Find where the given text appears and provide that cell's center as [X, Y] coordinate. 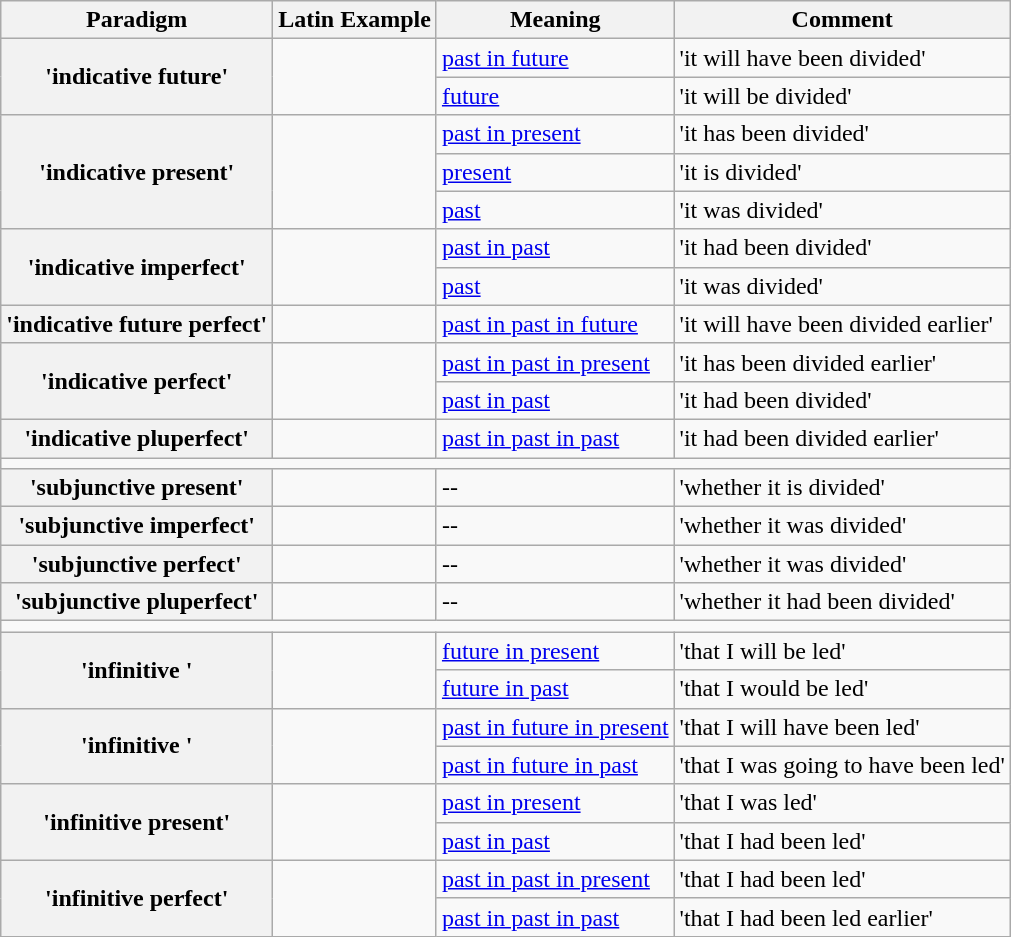
'indicative future perfect' [137, 324]
'indicative perfect' [137, 381]
'that I would be led' [842, 689]
'it is divided' [842, 172]
'subjunctive perfect' [137, 564]
'that I will be led' [842, 651]
'infinitive present' [137, 822]
'that I was going to have been led' [842, 765]
past in future in present [555, 727]
'that I was led' [842, 803]
'it has been divided earlier' [842, 362]
'indicative pluperfect' [137, 438]
'it will have been divided' [842, 58]
'indicative future' [137, 77]
future in present [555, 651]
Paradigm [137, 20]
'whether it had been divided' [842, 602]
'that I will have been led' [842, 727]
Latin Example [355, 20]
'subjunctive pluperfect' [137, 602]
past in past in future [555, 324]
'it will be divided' [842, 96]
'that I had been led earlier' [842, 917]
'subjunctive present' [137, 488]
'it will have been divided earlier' [842, 324]
present [555, 172]
'indicative present' [137, 172]
future [555, 96]
past in future [555, 58]
Comment [842, 20]
Meaning [555, 20]
'it had been divided earlier' [842, 438]
past in future in past [555, 765]
'whether it is divided' [842, 488]
future in past [555, 689]
'it has been divided' [842, 134]
'indicative imperfect' [137, 267]
'infinitive perfect' [137, 898]
'subjunctive imperfect' [137, 526]
